Pinpoint the cell where the given text exists, returning its (X, Y) midpoint coordinate. 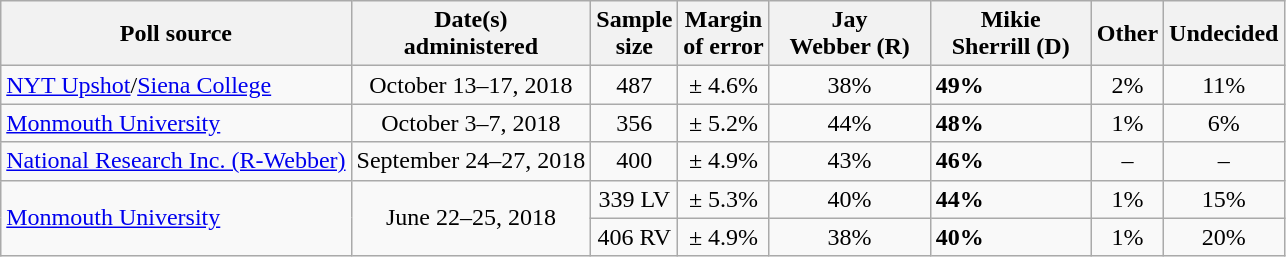
15% (1224, 199)
MikieSherrill (D) (1010, 34)
46% (1010, 161)
October 13–17, 2018 (471, 85)
400 (634, 161)
± 5.3% (724, 199)
Samplesize (634, 34)
June 22–25, 2018 (471, 218)
20% (1224, 237)
339 LV (634, 199)
49% (1010, 85)
Date(s)administered (471, 34)
Undecided (1224, 34)
October 3–7, 2018 (471, 123)
487 (634, 85)
National Research Inc. (R-Webber) (176, 161)
48% (1010, 123)
NYT Upshot/Siena College (176, 85)
September 24–27, 2018 (471, 161)
11% (1224, 85)
Poll source (176, 34)
JayWebber (R) (850, 34)
± 4.6% (724, 85)
Marginof error (724, 34)
6% (1224, 123)
2% (1127, 85)
43% (850, 161)
Other (1127, 34)
356 (634, 123)
± 5.2% (724, 123)
406 RV (634, 237)
